Extract the (x, y) coordinate from the center of the cell holding the provided text.  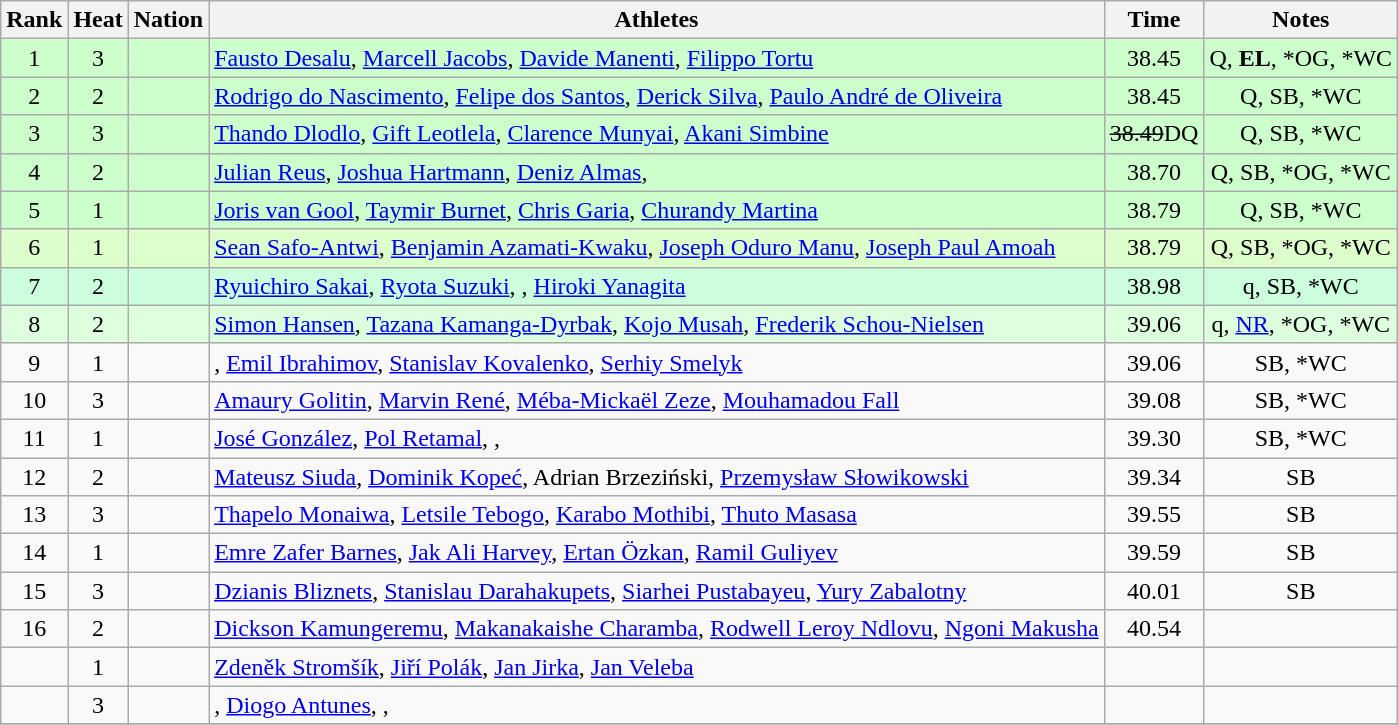
15 (34, 591)
12 (34, 477)
39.08 (1154, 400)
Athletes (657, 20)
38.49DQ (1154, 134)
39.34 (1154, 477)
Notes (1301, 20)
Q, EL, *OG, *WC (1301, 58)
Ryuichiro Sakai, Ryota Suzuki, , Hiroki Yanagita (657, 286)
Emre Zafer Barnes, Jak Ali Harvey, Ertan Özkan, Ramil Guliyev (657, 553)
14 (34, 553)
39.30 (1154, 438)
Fausto Desalu, Marcell Jacobs, Davide Manenti, Filippo Tortu (657, 58)
q, SB, *WC (1301, 286)
38.70 (1154, 172)
40.01 (1154, 591)
6 (34, 248)
4 (34, 172)
Simon Hansen, Tazana Kamanga-Dyrbak, Kojo Musah, Frederik Schou-Nielsen (657, 324)
, Emil Ibrahimov, Stanislav Kovalenko, Serhiy Smelyk (657, 362)
13 (34, 515)
11 (34, 438)
Dzianis Bliznets, Stanislau Darahakupets, Siarhei Pustabayeu, Yury Zabalotny (657, 591)
q, NR, *OG, *WC (1301, 324)
8 (34, 324)
38.98 (1154, 286)
10 (34, 400)
Julian Reus, Joshua Hartmann, Deniz Almas, (657, 172)
José González, Pol Retamal, , (657, 438)
7 (34, 286)
Sean Safo-Antwi, Benjamin Azamati-Kwaku, Joseph Oduro Manu, Joseph Paul Amoah (657, 248)
Mateusz Siuda, Dominik Kopeć, Adrian Brzeziński, Przemysław Słowikowski (657, 477)
16 (34, 629)
Thando Dlodlo, Gift Leotlela, Clarence Munyai, Akani Simbine (657, 134)
Rank (34, 20)
5 (34, 210)
Amaury Golitin, Marvin René, Méba-Mickaël Zeze, Mouhamadou Fall (657, 400)
Thapelo Monaiwa, Letsile Tebogo, Karabo Mothibi, Thuto Masasa (657, 515)
39.59 (1154, 553)
40.54 (1154, 629)
9 (34, 362)
Rodrigo do Nascimento, Felipe dos Santos, Derick Silva, Paulo André de Oliveira (657, 96)
Nation (168, 20)
Zdeněk Stromšík, Jiří Polák, Jan Jirka, Jan Veleba (657, 667)
Dickson Kamungeremu, Makanakaishe Charamba, Rodwell Leroy Ndlovu, Ngoni Makusha (657, 629)
Joris van Gool, Taymir Burnet, Chris Garia, Churandy Martina (657, 210)
39.55 (1154, 515)
Heat (98, 20)
Time (1154, 20)
, Diogo Antunes, , (657, 705)
